Identify which cell holds the provided text, then report its [X, Y] central coordinate. 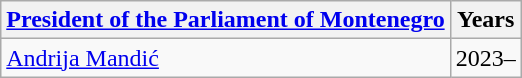
Years [486, 20]
President of the Parliament of Montenegro [226, 20]
Andrija Mandić [226, 58]
2023– [486, 58]
